Extract the [x, y] coordinate from the center of the cell holding the provided text.  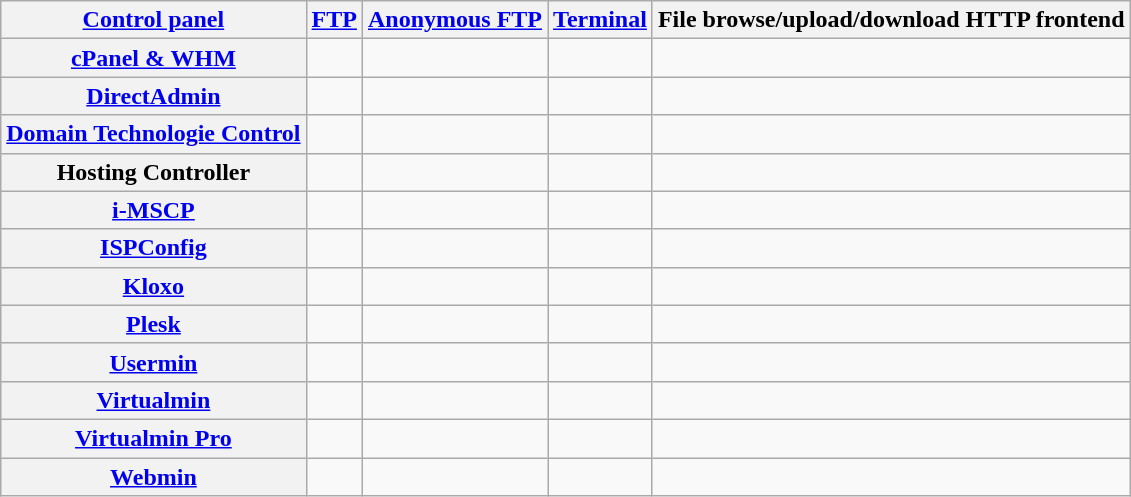
DirectAdmin [154, 96]
Anonymous FTP [454, 20]
ISPConfig [154, 248]
Domain Technologie Control [154, 134]
Plesk [154, 324]
Webmin [154, 477]
Kloxo [154, 286]
Control panel [154, 20]
Virtualmin [154, 400]
i-MSCP [154, 210]
File browse/upload/download HTTP frontend [891, 20]
FTP [334, 20]
Usermin [154, 362]
Virtualmin Pro [154, 438]
Hosting Controller [154, 172]
cPanel & WHM [154, 58]
Terminal [600, 20]
